Determine the (X, Y) coordinate at the center of the cell enclosing the given text.  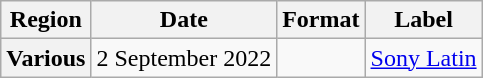
2 September 2022 (184, 58)
Label (424, 20)
Date (184, 20)
Sony Latin (424, 58)
Region (46, 20)
Format (321, 20)
Various (46, 58)
